Return (X, Y) of the center of cell containing provided text 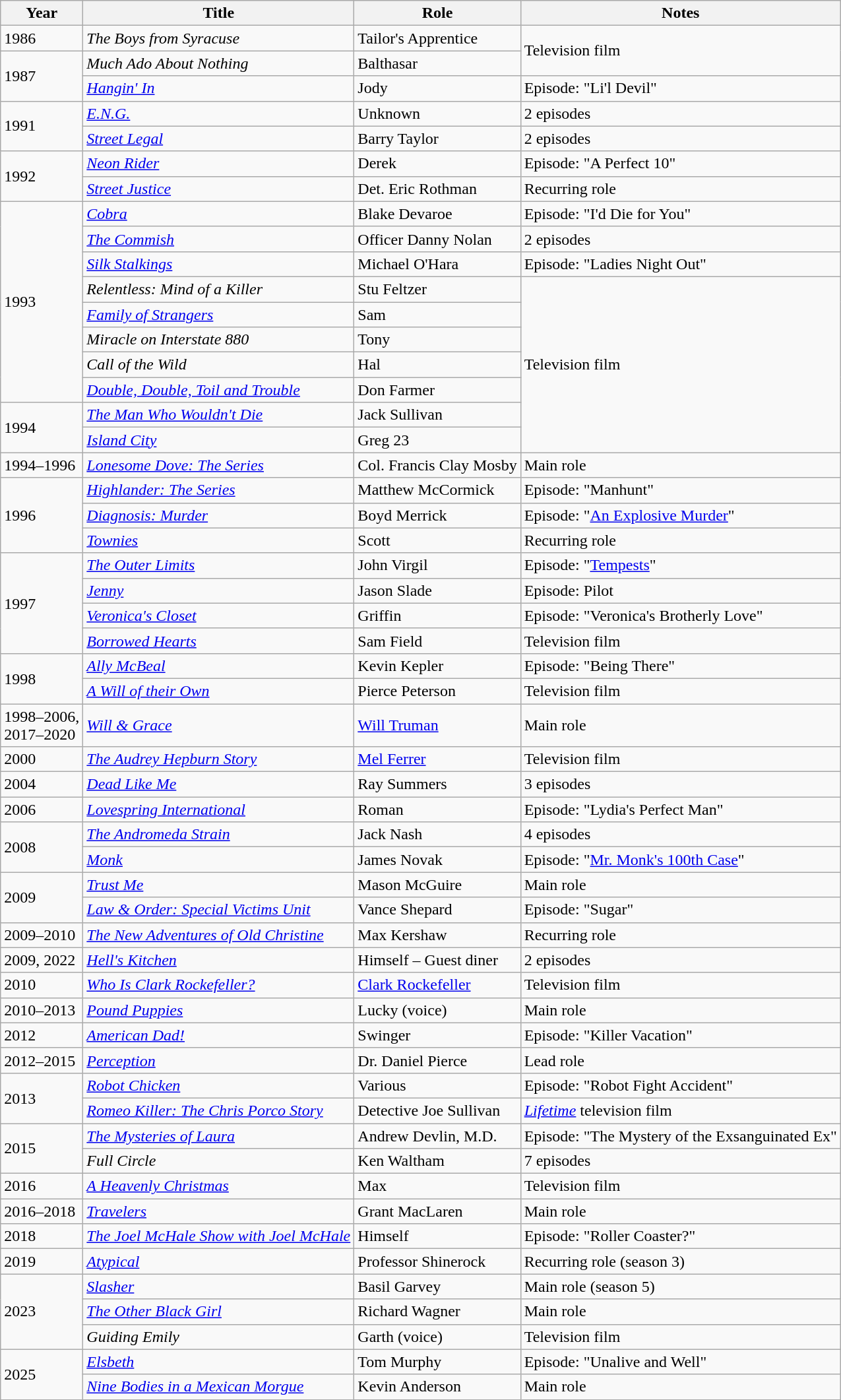
2009 (42, 897)
3 episodes (681, 784)
2012 (42, 1035)
2000 (42, 759)
Borrowed Hearts (219, 641)
Monk (219, 860)
Year (42, 13)
Silk Stalkings (219, 264)
1987 (42, 76)
Griffin (437, 616)
Townies (219, 540)
Tony (437, 340)
Mason McGuire (437, 885)
Nine Bodies in a Mexican Morgue (219, 1387)
2012–2015 (42, 1060)
Episode: Pilot (681, 590)
Hell's Kitchen (219, 960)
The Commish (219, 239)
2015 (42, 1148)
Basil Garvey (437, 1287)
Main role (season 5) (681, 1287)
Jody (437, 88)
2008 (42, 847)
The Andromeda Strain (219, 835)
Much Ado About Nothing (219, 63)
Role (437, 13)
Jason Slade (437, 590)
Episode: "A Perfect 10" (681, 164)
Slasher (219, 1287)
Kevin Anderson (437, 1387)
2006 (42, 810)
4 episodes (681, 835)
Episode: "Li'l Devil" (681, 88)
1994 (42, 428)
Greg 23 (437, 440)
Atypical (219, 1261)
7 episodes (681, 1161)
The Audrey Hepburn Story (219, 759)
A Will of their Own (219, 691)
Pierce Peterson (437, 691)
Jack Sullivan (437, 415)
Lifetime television film (681, 1110)
Col. Francis Clay Mosby (437, 465)
Hangin' In (219, 88)
Don Farmer (437, 390)
The Man Who Wouldn't Die (219, 415)
Hal (437, 365)
Unknown (437, 113)
Lucky (voice) (437, 1010)
Episode: "Manhunt" (681, 490)
Episode: "Veronica's Brotherly Love" (681, 616)
Double, Double, Toil and Trouble (219, 390)
1998 (42, 678)
Boyd Merrick (437, 515)
Derek (437, 164)
1986 (42, 38)
The Mysteries of Laura (219, 1135)
1997 (42, 603)
Ken Waltham (437, 1161)
Full Circle (219, 1161)
Diagnosis: Murder (219, 515)
Trust Me (219, 885)
Pound Puppies (219, 1010)
Matthew McCormick (437, 490)
Episode: "Ladies Night Out" (681, 264)
Episode: "Sugar" (681, 910)
Himself – Guest diner (437, 960)
Miracle on Interstate 880 (219, 340)
Ray Summers (437, 784)
John Virgil (437, 565)
The Other Black Girl (219, 1312)
Perception (219, 1060)
2023 (42, 1312)
2009, 2022 (42, 960)
Sam Field (437, 641)
2016 (42, 1186)
Notes (681, 13)
Neon Rider (219, 164)
2004 (42, 784)
Mel Ferrer (437, 759)
Will Truman (437, 724)
Episode: "Killer Vacation" (681, 1035)
Andrew Devlin, M.D. (437, 1135)
Veronica's Closet (219, 616)
Scott (437, 540)
Max (437, 1186)
Episode: "Roller Coaster?" (681, 1236)
2016–2018 (42, 1211)
A Heavenly Christmas (219, 1186)
Tailor's Apprentice (437, 38)
Lead role (681, 1060)
Episode: "I'd Die for You" (681, 214)
Barry Taylor (437, 139)
2019 (42, 1261)
2010–2013 (42, 1010)
Michael O'Hara (437, 264)
Who Is Clark Rockefeller? (219, 985)
Guiding Emily (219, 1337)
The Joel McHale Show with Joel McHale (219, 1236)
Vance Shepard (437, 910)
1993 (42, 302)
Detective Joe Sullivan (437, 1110)
Grant MacLaren (437, 1211)
The Outer Limits (219, 565)
Will & Grace (219, 724)
The New Adventures of Old Christine (219, 935)
Cobra (219, 214)
Episode: "An Explosive Murder" (681, 515)
1992 (42, 176)
Dead Like Me (219, 784)
Lonesome Dove: The Series (219, 465)
Street Justice (219, 189)
1996 (42, 515)
Stu Feltzer (437, 289)
Robot Chicken (219, 1085)
Episode: "Unalive and Well" (681, 1362)
Recurring role (season 3) (681, 1261)
Romeo Killer: The Chris Porco Story (219, 1110)
James Novak (437, 860)
Various (437, 1085)
Elsbeth (219, 1362)
Street Legal (219, 139)
Dr. Daniel Pierce (437, 1060)
Episode: "Robot Fight Accident" (681, 1085)
Jenny (219, 590)
Swinger (437, 1035)
Tom Murphy (437, 1362)
Jack Nash (437, 835)
Episode: "Lydia's Perfect Man" (681, 810)
Det. Eric Rothman (437, 189)
Ally McBeal (219, 666)
Richard Wagner (437, 1312)
Professor Shinerock (437, 1261)
Officer Danny Nolan (437, 239)
Episode: "Being There" (681, 666)
2018 (42, 1236)
2010 (42, 985)
Law & Order: Special Victims Unit (219, 910)
Family of Strangers (219, 315)
Travelers (219, 1211)
Blake Devaroe (437, 214)
Balthasar (437, 63)
Title (219, 13)
Highlander: The Series (219, 490)
The Boys from Syracuse (219, 38)
Episode: "The Mystery of the Exsanguinated Ex" (681, 1135)
1991 (42, 126)
E.N.G. (219, 113)
Kevin Kepler (437, 666)
Garth (voice) (437, 1337)
Island City (219, 440)
Episode: "Tempests" (681, 565)
Himself (437, 1236)
Relentless: Mind of a Killer (219, 289)
Episode: "Mr. Monk's 100th Case" (681, 860)
1994–1996 (42, 465)
2009–2010 (42, 935)
2013 (42, 1098)
Sam (437, 315)
Max Kershaw (437, 935)
American Dad! (219, 1035)
Call of the Wild (219, 365)
2025 (42, 1374)
Clark Rockefeller (437, 985)
1998–2006,2017–2020 (42, 724)
Roman (437, 810)
Lovespring International (219, 810)
